Search for the cell housing the specified text and yield its [X, Y] center coordinate. 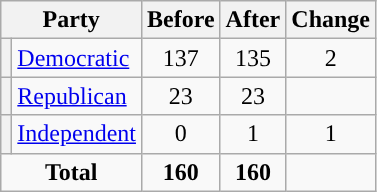
Total [72, 172]
Party [72, 20]
Republican [77, 96]
After [253, 20]
0 [180, 134]
137 [180, 58]
135 [253, 58]
Democratic [77, 58]
2 [331, 58]
Change [331, 20]
Before [180, 20]
Independent [77, 134]
